Detect which cell encompasses the target text, then output its (x, y) center coordinate. 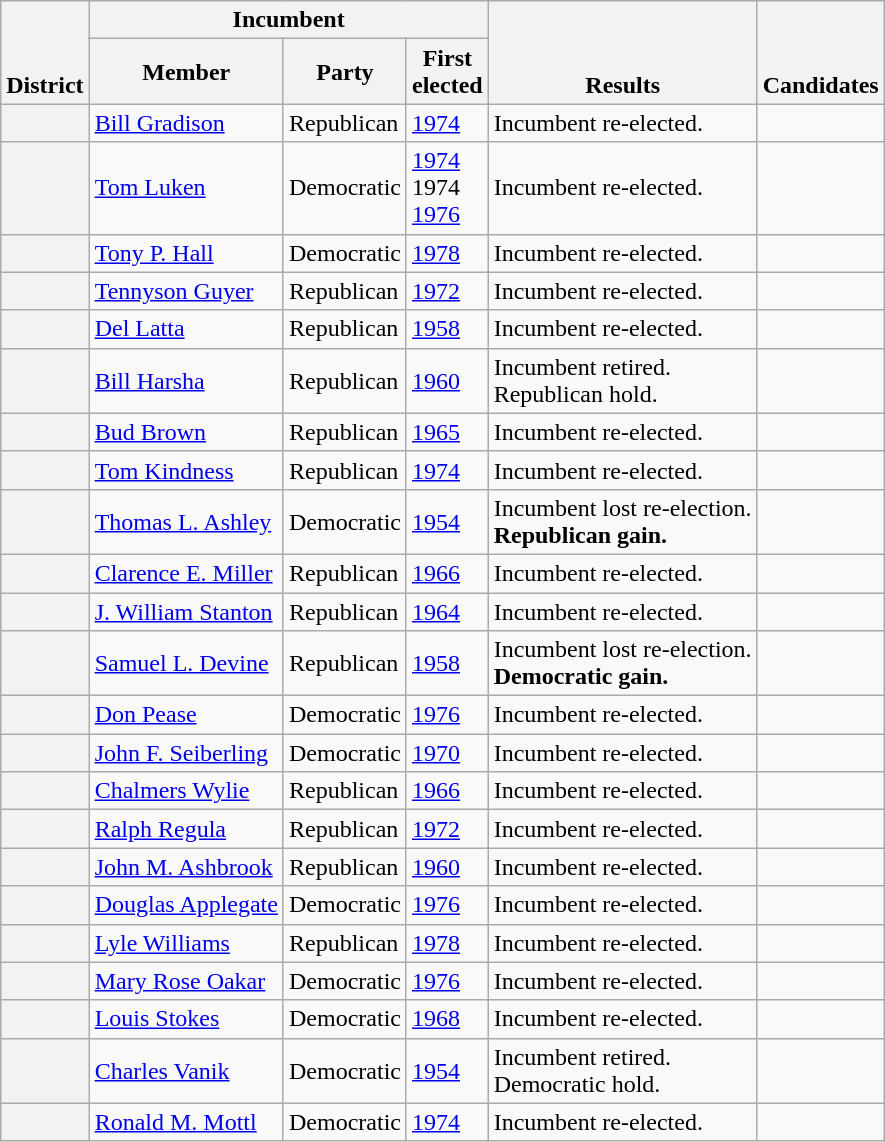
Tom Kindness (186, 470)
Samuel L. Devine (186, 664)
Incumbent retired.Democratic hold. (622, 1070)
Lyle Williams (186, 943)
Member (186, 72)
Incumbent lost re-election.Republican gain. (622, 522)
Incumbent (288, 20)
Thomas L. Ashley (186, 522)
Firstelected (447, 72)
Incumbent lost re-election.Democratic gain. (622, 664)
Charles Vanik (186, 1070)
Chalmers Wylie (186, 791)
Incumbent retired.Republican hold. (622, 380)
Candidates (820, 52)
Douglas Applegate (186, 905)
1970 (447, 753)
Results (622, 52)
District (45, 52)
Mary Rose Oakar (186, 981)
1968 (447, 1019)
Tennyson Guyer (186, 291)
Tom Luken (186, 188)
Clarence E. Miller (186, 573)
Bill Harsha (186, 380)
Ralph Regula (186, 829)
Party (344, 72)
Del Latta (186, 329)
John F. Seiberling (186, 753)
Louis Stokes (186, 1019)
Bud Brown (186, 432)
1965 (447, 432)
Bill Gradison (186, 123)
1964 (447, 611)
Tony P. Hall (186, 253)
1974 1974 1976 (447, 188)
Don Pease (186, 715)
J. William Stanton (186, 611)
Ronald M. Mottl (186, 1122)
John M. Ashbrook (186, 867)
